Capture the cell that displays the provided text and extract its (x, y) central coordinate. 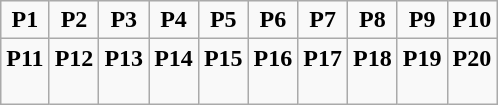
P1 (25, 20)
P17 (323, 72)
P6 (273, 20)
P9 (422, 20)
P3 (124, 20)
P15 (223, 72)
P12 (74, 72)
P4 (174, 20)
P19 (422, 72)
P10 (472, 20)
P8 (373, 20)
P2 (74, 20)
P20 (472, 72)
P11 (25, 72)
P7 (323, 20)
P5 (223, 20)
P18 (373, 72)
P13 (124, 72)
P14 (174, 72)
P16 (273, 72)
